Scan for the cell matching the given text and deliver its [x, y] coordinate at center. 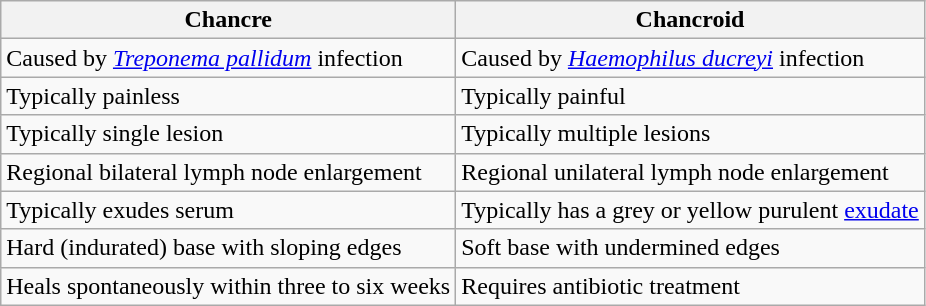
Typically painful [690, 96]
Soft base with undermined edges [690, 248]
Typically has a grey or yellow purulent exudate [690, 210]
Typically painless [228, 96]
Regional bilateral lymph node enlargement [228, 172]
Chancre [228, 20]
Heals spontaneously within three to six weeks [228, 286]
Typically exudes serum [228, 210]
Hard (indurated) base with sloping edges [228, 248]
Typically multiple lesions [690, 134]
Typically single lesion [228, 134]
Caused by Treponema pallidum infection [228, 58]
Chancroid [690, 20]
Regional unilateral lymph node enlargement [690, 172]
Caused by Haemophilus ducreyi infection [690, 58]
Requires antibiotic treatment [690, 286]
